Detect which cell encompasses the target text, then output its [X, Y] center coordinate. 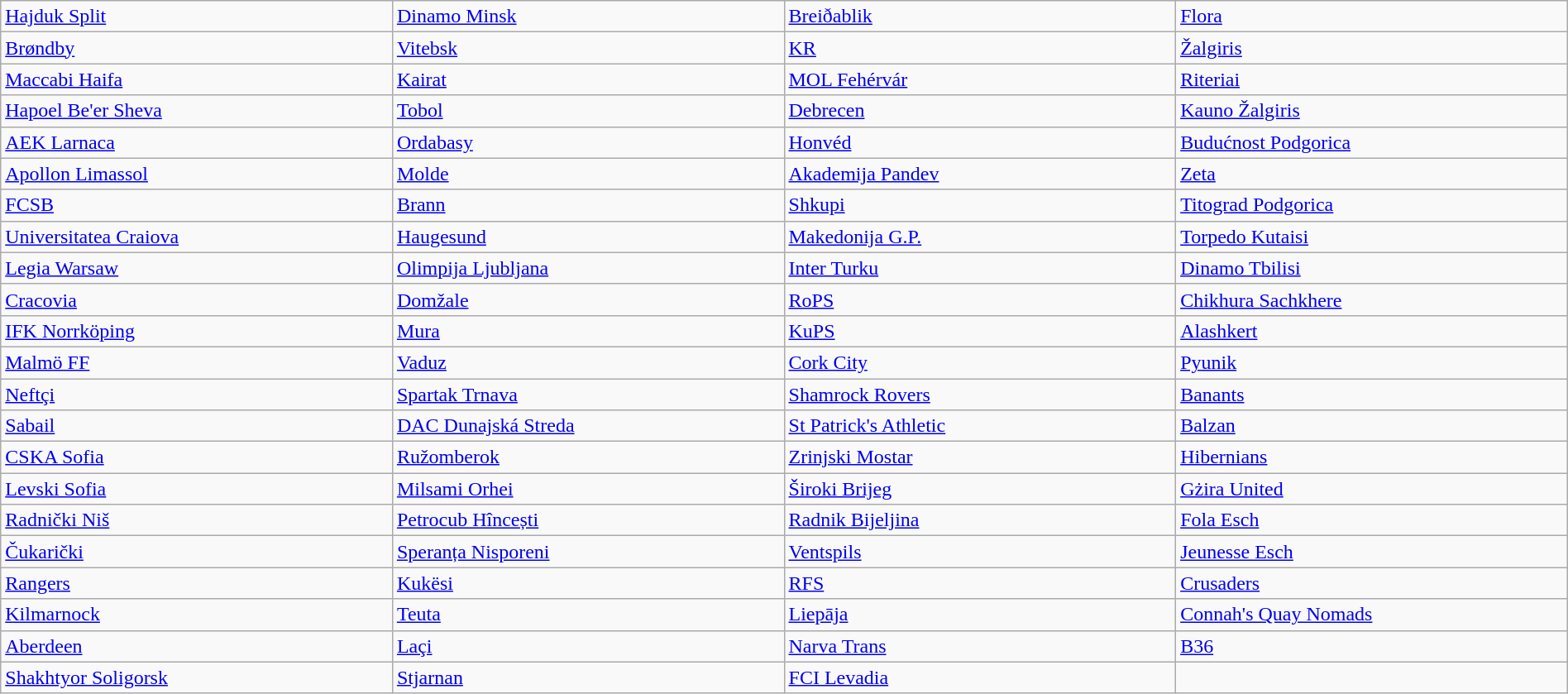
Milsami Orhei [588, 489]
FCI Levadia [980, 677]
Budućnost Podgorica [1372, 142]
Čukarički [197, 552]
Jeunesse Esch [1372, 552]
Aberdeen [197, 646]
Petrocub Hîncești [588, 520]
Dinamo Tbilisi [1372, 268]
Connah's Quay Nomads [1372, 615]
Fola Esch [1372, 520]
Speranța Nisporeni [588, 552]
Kauno Žalgiris [1372, 111]
Široki Brijeg [980, 489]
St Patrick's Athletic [980, 426]
Olimpija Ljubljana [588, 268]
CSKA Sofia [197, 457]
Žalgiris [1372, 48]
Pyunik [1372, 362]
Honvéd [980, 142]
Hajduk Split [197, 17]
Tobol [588, 111]
Riteriai [1372, 79]
Flora [1372, 17]
Inter Turku [980, 268]
Debrecen [980, 111]
Kairat [588, 79]
Shakhtyor Soligorsk [197, 677]
Legia Warsaw [197, 268]
Vaduz [588, 362]
Haugesund [588, 237]
Levski Sofia [197, 489]
Maccabi Haifa [197, 79]
Brøndby [197, 48]
Molde [588, 174]
DAC Dunajská Streda [588, 426]
MOL Fehérvár [980, 79]
Vitebsk [588, 48]
Spartak Trnava [588, 395]
RFS [980, 583]
Apollon Limassol [197, 174]
Shkupi [980, 205]
Radnički Niš [197, 520]
Akademija Pandev [980, 174]
Zrinjski Mostar [980, 457]
Kilmarnock [197, 615]
Gżira United [1372, 489]
AEK Larnaca [197, 142]
Malmö FF [197, 362]
Banants [1372, 395]
Radnik Bijeljina [980, 520]
Liepāja [980, 615]
Universitatea Craiova [197, 237]
Dinamo Minsk [588, 17]
Domžale [588, 299]
Titograd Podgorica [1372, 205]
Kukësi [588, 583]
Ružomberok [588, 457]
Cracovia [197, 299]
Stjarnan [588, 677]
KuPS [980, 331]
Narva Trans [980, 646]
Hapoel Be'er Sheva [197, 111]
Breiðablik [980, 17]
Mura [588, 331]
Teuta [588, 615]
Ordabasy [588, 142]
Brann [588, 205]
Rangers [197, 583]
Crusaders [1372, 583]
FCSB [197, 205]
Shamrock Rovers [980, 395]
Zeta [1372, 174]
Ventspils [980, 552]
Hibernians [1372, 457]
Makedonija G.P. [980, 237]
Sabail [197, 426]
B36 [1372, 646]
Neftçi [197, 395]
KR [980, 48]
Chikhura Sachkhere [1372, 299]
RoPS [980, 299]
Laçi [588, 646]
Alashkert [1372, 331]
Balzan [1372, 426]
IFK Norrköping [197, 331]
Torpedo Kutaisi [1372, 237]
Cork City [980, 362]
